Return (x, y) of the center of cell containing provided text 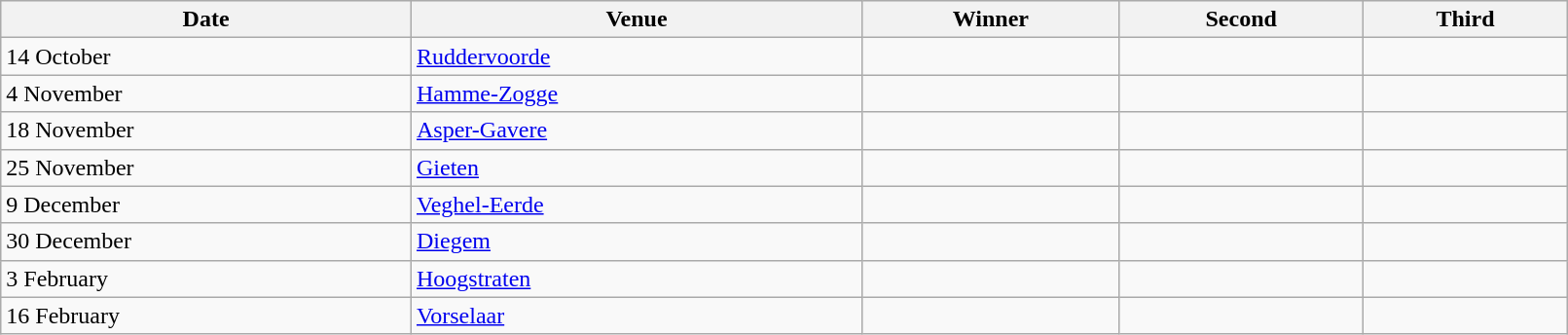
Gieten (637, 167)
Diegem (637, 242)
Winner (991, 19)
3 February (206, 279)
Ruddervoorde (637, 56)
30 December (206, 242)
25 November (206, 167)
Second (1241, 19)
14 October (206, 56)
Asper-Gavere (637, 130)
16 February (206, 316)
Third (1466, 19)
Venue (637, 19)
9 December (206, 205)
Hoogstraten (637, 279)
Veghel-Eerde (637, 205)
Date (206, 19)
Hamme-Zogge (637, 93)
Vorselaar (637, 316)
4 November (206, 93)
18 November (206, 130)
